For the text-containing cell, return its midpoint in [X, Y] coordinate format. 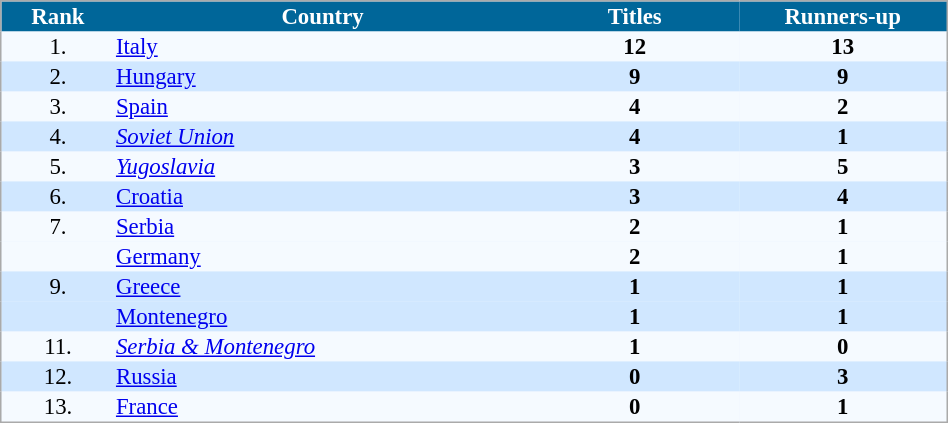
France [322, 408]
Rank [58, 16]
Serbia [322, 227]
Montenegro [322, 317]
Titles [635, 16]
Greece [322, 287]
7. [58, 227]
12. [58, 377]
Country [322, 16]
11. [58, 347]
4. [58, 137]
1. [58, 47]
6. [58, 197]
9. [58, 287]
Russia [322, 377]
12 [635, 47]
5. [58, 167]
3. [58, 107]
13 [843, 47]
13. [58, 408]
Serbia & Montenegro [322, 347]
Soviet Union [322, 137]
Germany [322, 257]
Italy [322, 47]
Croatia [322, 197]
Runners-up [843, 16]
2. [58, 77]
Yugoslavia [322, 167]
5 [843, 167]
Spain [322, 107]
Hungary [322, 77]
